Locate the cell with the specified text and output its [x, y] center coordinate. 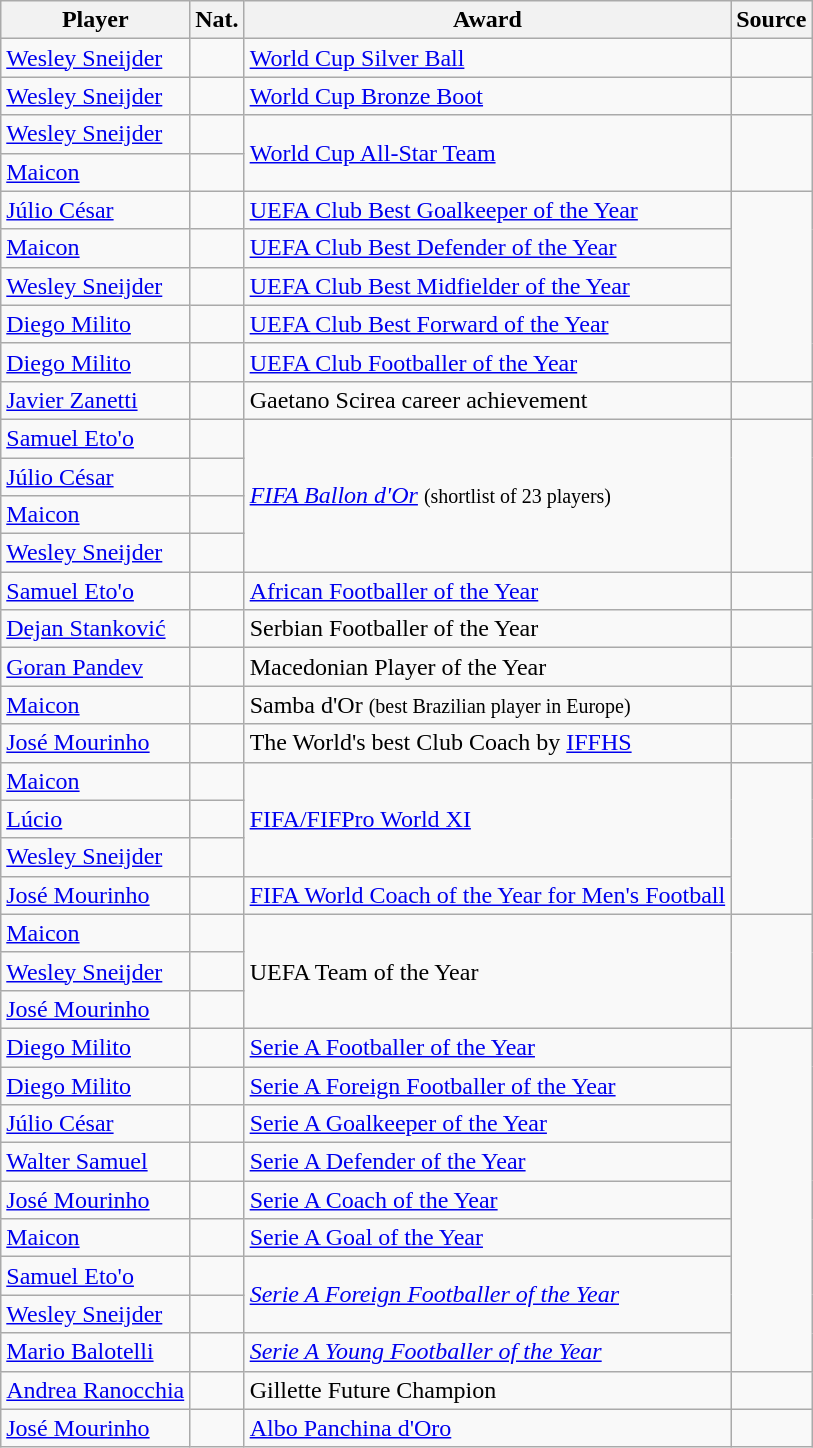
Serie A Defender of the Year [488, 1162]
World Cup All-Star Team [488, 153]
Award [488, 20]
Gaetano Scirea career achievement [488, 400]
Player [96, 20]
Serbian Footballer of the Year [488, 629]
Lúcio [96, 819]
Serie A Coach of the Year [488, 1200]
Samba d'Or (best Brazilian player in Europe) [488, 705]
Serie A Young Footballer of the Year [488, 1352]
Goran Pandev [96, 667]
UEFA Club Best Goalkeeper of the Year [488, 210]
UEFA Club Footballer of the Year [488, 362]
Mario Balotelli [96, 1352]
FIFA Ballon d'Or (shortlist of 23 players) [488, 495]
Serie A Footballer of the Year [488, 1047]
Source [772, 20]
UEFA Club Best Forward of the Year [488, 324]
Nat. [217, 20]
UEFA Team of the Year [488, 971]
The World's best Club Coach by IFFHS [488, 743]
Macedonian Player of the Year [488, 667]
Javier Zanetti [96, 400]
Walter Samuel [96, 1162]
Albo Panchina d'Oro [488, 1428]
FIFA/FIFPro World XI [488, 819]
African Footballer of the Year [488, 591]
UEFA Club Best Defender of the Year [488, 248]
Serie A Goalkeeper of the Year [488, 1124]
Gillette Future Champion [488, 1390]
World Cup Silver Ball [488, 58]
World Cup Bronze Boot [488, 96]
UEFA Club Best Midfielder of the Year [488, 286]
Serie A Goal of the Year [488, 1238]
FIFA World Coach of the Year for Men's Football [488, 895]
Andrea Ranocchia [96, 1390]
Dejan Stanković [96, 629]
